For the text-containing cell, return its midpoint in (x, y) coordinate format. 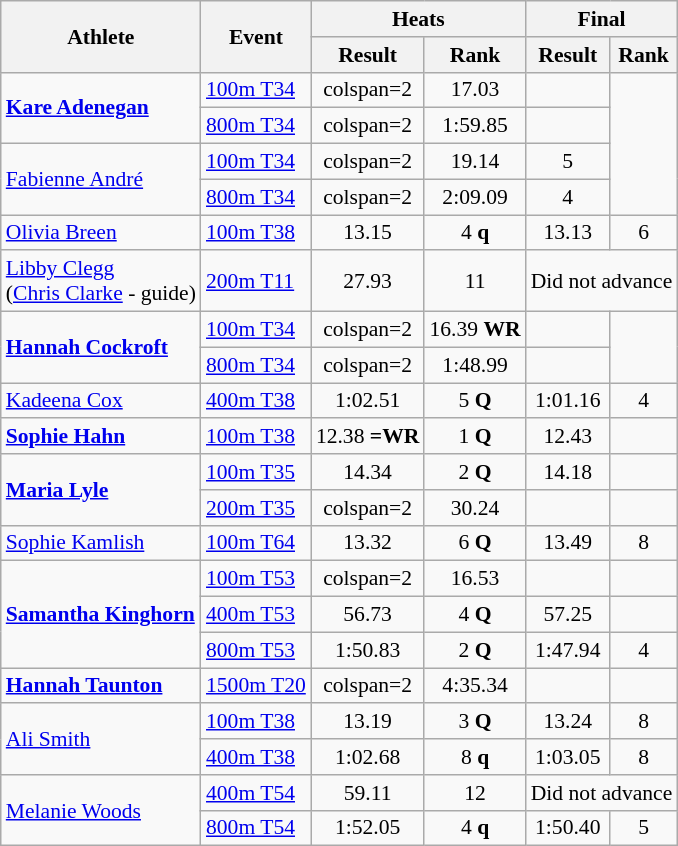
1:52.05 (368, 828)
Sophie Kamlish (101, 543)
1:02.51 (368, 401)
1:48.99 (474, 365)
Heats (418, 19)
16.39 WR (474, 330)
200m T11 (256, 282)
1:02.68 (368, 757)
19.14 (474, 162)
30.24 (474, 508)
200m T35 (256, 508)
1:47.94 (568, 650)
27.93 (368, 282)
Melanie Woods (101, 810)
14.34 (368, 472)
6 (644, 233)
13.24 (568, 722)
Athlete (101, 36)
16.53 (474, 579)
800m T53 (256, 650)
3 Q (474, 722)
17.03 (474, 90)
13.32 (368, 543)
5 Q (474, 401)
11 (474, 282)
56.73 (368, 615)
1:59.85 (474, 126)
1:50.83 (368, 650)
1 Q (474, 437)
59.11 (368, 793)
57.25 (568, 615)
100m T35 (256, 472)
14.18 (568, 472)
4:35.34 (474, 686)
Final (602, 19)
Ali Smith (101, 740)
Kadeena Cox (101, 401)
100m T53 (256, 579)
13.49 (568, 543)
Hannah Taunton (101, 686)
13.13 (568, 233)
Sophie Hahn (101, 437)
Libby Clegg(Chris Clarke - guide) (101, 282)
Samantha Kinghorn (101, 614)
2:09.09 (474, 197)
1:03.05 (568, 757)
Fabienne André (101, 180)
400m T53 (256, 615)
6 Q (474, 543)
1500m T20 (256, 686)
Olivia Breen (101, 233)
12.38 =WR (368, 437)
100m T64 (256, 543)
13.19 (368, 722)
12.43 (568, 437)
12 (474, 793)
13.15 (368, 233)
Kare Adenegan (101, 108)
Event (256, 36)
Maria Lyle (101, 490)
8 q (474, 757)
4 Q (474, 615)
Hannah Cockroft (101, 348)
800m T54 (256, 828)
400m T54 (256, 793)
1:01.16 (568, 401)
1:50.40 (568, 828)
